Determine the [x, y] coordinate at the center of the cell enclosing the given text.  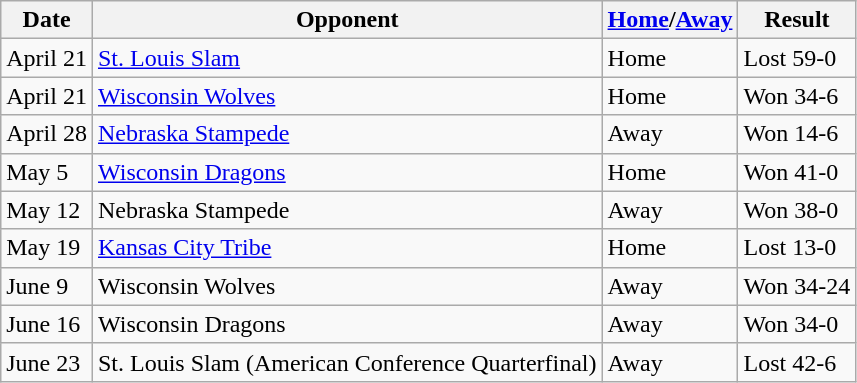
Won 34-6 [797, 96]
Date [47, 20]
Home/Away [670, 20]
Lost 13-0 [797, 248]
Won 34-24 [797, 286]
May 12 [47, 210]
June 9 [47, 286]
Won 38-0 [797, 210]
June 16 [47, 324]
Won 34-0 [797, 324]
April 28 [47, 134]
Lost 42-6 [797, 362]
St. Louis Slam [347, 58]
Lost 59-0 [797, 58]
Won 14-6 [797, 134]
June 23 [47, 362]
St. Louis Slam (American Conference Quarterfinal) [347, 362]
Result [797, 20]
May 19 [47, 248]
Won 41-0 [797, 172]
May 5 [47, 172]
Opponent [347, 20]
Kansas City Tribe [347, 248]
